Search for the cell housing the specified text and yield its [X, Y] center coordinate. 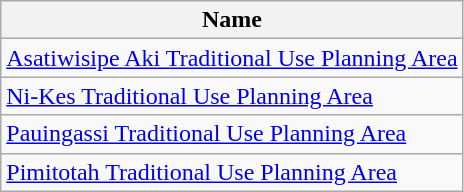
Asatiwisipe Aki Traditional Use Planning Area [232, 58]
Pimitotah Traditional Use Planning Area [232, 172]
Pauingassi Traditional Use Planning Area [232, 134]
Ni-Kes Traditional Use Planning Area [232, 96]
Name [232, 20]
